Locate the cell with the specified text and output its [x, y] center coordinate. 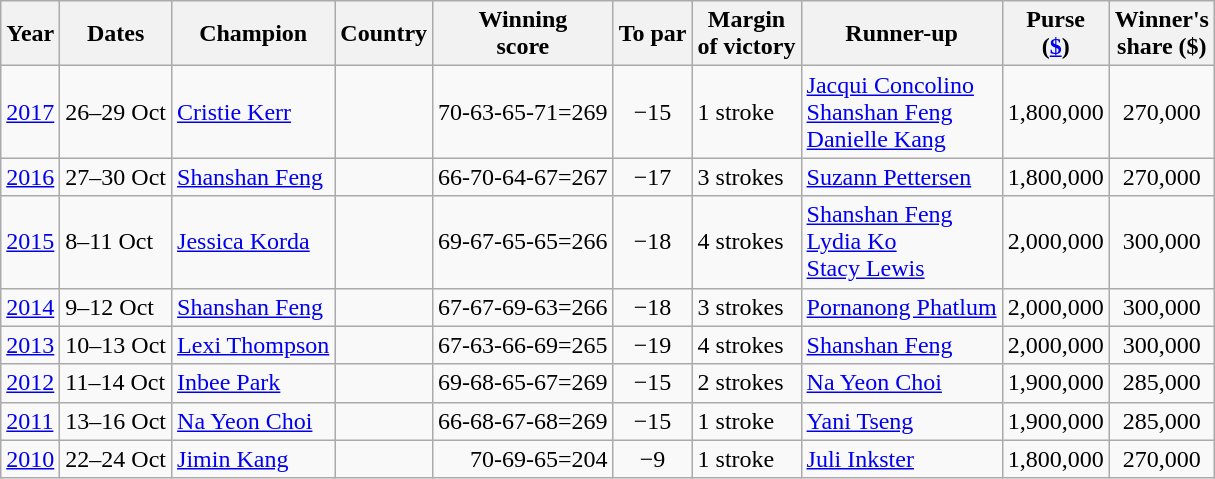
69-68-65-67=269 [524, 383]
2017 [30, 112]
Yani Tseng [902, 421]
9–12 Oct [116, 307]
Purse($) [1056, 34]
2011 [30, 421]
10–13 Oct [116, 345]
Inbee Park [254, 383]
To par [652, 34]
69-67-65-65=266 [524, 242]
Champion [254, 34]
22–24 Oct [116, 459]
70-63-65-71=269 [524, 112]
2012 [30, 383]
Lexi Thompson [254, 345]
2014 [30, 307]
Jimin Kang [254, 459]
Year [30, 34]
66-68-67-68=269 [524, 421]
13–16 Oct [116, 421]
Cristie Kerr [254, 112]
Pornanong Phatlum [902, 307]
−19 [652, 345]
Shanshan Feng Lydia Ko Stacy Lewis [902, 242]
2013 [30, 345]
27–30 Oct [116, 177]
70-69-65=204 [524, 459]
8–11 Oct [116, 242]
26–29 Oct [116, 112]
Winningscore [524, 34]
2 strokes [746, 383]
Jessica Korda [254, 242]
Winner'sshare ($) [1162, 34]
Suzann Pettersen [902, 177]
67-63-66-69=265 [524, 345]
2015 [30, 242]
−9 [652, 459]
11–14 Oct [116, 383]
Runner-up [902, 34]
66-70-64-67=267 [524, 177]
2016 [30, 177]
−17 [652, 177]
Jacqui Concolino Shanshan Feng Danielle Kang [902, 112]
Country [384, 34]
Dates [116, 34]
67-67-69-63=266 [524, 307]
Juli Inkster [902, 459]
2010 [30, 459]
Marginof victory [746, 34]
